Scan for the cell matching the given text and deliver its (X, Y) coordinate at center. 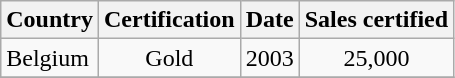
Date (270, 20)
Sales certified (376, 20)
Certification (169, 20)
25,000 (376, 58)
Country (50, 20)
2003 (270, 58)
Belgium (50, 58)
Gold (169, 58)
